Locate the cell with the specified text and output its (x, y) center coordinate. 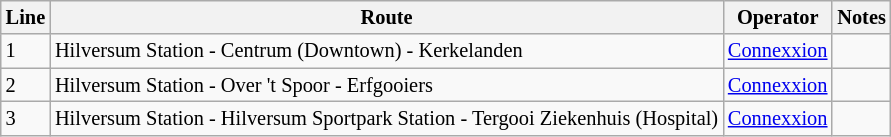
1 (26, 51)
Notes (861, 17)
Route (386, 17)
2 (26, 85)
Hilversum Station - Hilversum Sportpark Station - Tergooi Ziekenhuis (Hospital) (386, 118)
Operator (778, 17)
Hilversum Station - Centrum (Downtown) - Kerkelanden (386, 51)
Hilversum Station - Over 't Spoor - Erfgooiers (386, 85)
3 (26, 118)
Line (26, 17)
